Return the [x, y] coordinate for the center point of the cell that contains the specified text.  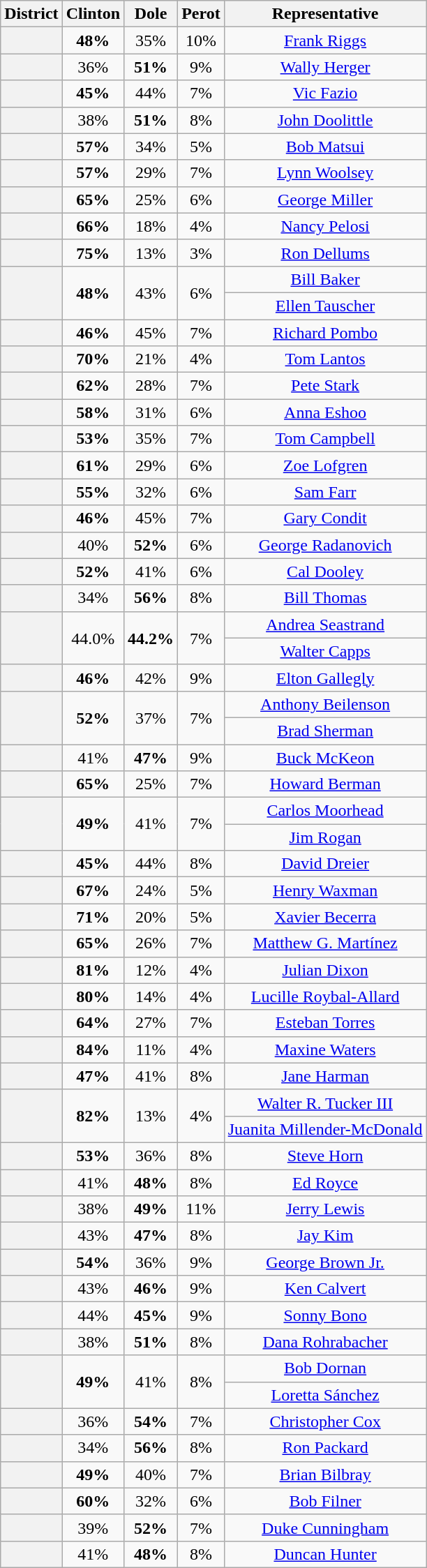
21% [151, 359]
Duke Cunningham [325, 1528]
Andrea Seastrand [325, 625]
39% [93, 1528]
Brian Bilbray [325, 1474]
Sonny Bono [325, 1315]
Duncan Hunter [325, 1554]
Gary Condit [325, 518]
14% [151, 996]
24% [151, 890]
Christopher Cox [325, 1421]
Walter Capps [325, 651]
55% [93, 492]
27% [151, 1023]
David Dreier [325, 864]
Jay Kim [325, 1236]
31% [151, 412]
Jane Harman [325, 1076]
20% [151, 917]
Dole [151, 14]
Walter R. Tucker III [325, 1103]
Lucille Roybal-Allard [325, 996]
Anthony Beilenson [325, 704]
66% [93, 226]
Brad Sherman [325, 731]
18% [151, 226]
28% [151, 386]
12% [151, 970]
George Brown Jr. [325, 1262]
Matthew G. Martínez [325, 943]
Elton Gallegly [325, 678]
Carlos Moorhead [325, 811]
Cal Dooley [325, 572]
Bob Matsui [325, 147]
Sam Farr [325, 492]
3% [201, 253]
82% [93, 1116]
Howard Berman [325, 784]
Anna Eshoo [325, 412]
44.0% [93, 638]
80% [93, 996]
Bill Baker [325, 279]
37% [151, 717]
81% [93, 970]
Richard Pombo [325, 333]
John Doolittle [325, 120]
Ken Calvert [325, 1289]
75% [93, 253]
Steve Horn [325, 1156]
62% [93, 386]
60% [93, 1501]
Xavier Becerra [325, 917]
Representative [325, 14]
58% [93, 412]
Ron Packard [325, 1448]
District [31, 14]
26% [151, 943]
Jerry Lewis [325, 1209]
Juanita Millender-McDonald [325, 1129]
Henry Waxman [325, 890]
Buck McKeon [325, 757]
George Miller [325, 200]
Vic Fazio [325, 94]
Esteban Torres [325, 1023]
Maxine Waters [325, 1050]
Frank Riggs [325, 40]
61% [93, 465]
Julian Dixon [325, 970]
Bill Thomas [325, 598]
10% [201, 40]
67% [93, 890]
Loretta Sánchez [325, 1395]
44.2% [151, 638]
Tom Campbell [325, 439]
Clinton [93, 14]
Wally Herger [325, 67]
George Radanovich [325, 545]
Bob Dornan [325, 1368]
42% [151, 678]
Tom Lantos [325, 359]
Jim Rogan [325, 837]
64% [93, 1023]
Pete Stark [325, 386]
Lynn Woolsey [325, 173]
70% [93, 359]
Ron Dellums [325, 253]
71% [93, 917]
Ed Royce [325, 1183]
84% [93, 1050]
Zoe Lofgren [325, 465]
Perot [201, 14]
Bob Filner [325, 1501]
Nancy Pelosi [325, 226]
Ellen Tauscher [325, 306]
Dana Rohrabacher [325, 1342]
